Locate the cell with the specified text and output its [x, y] center coordinate. 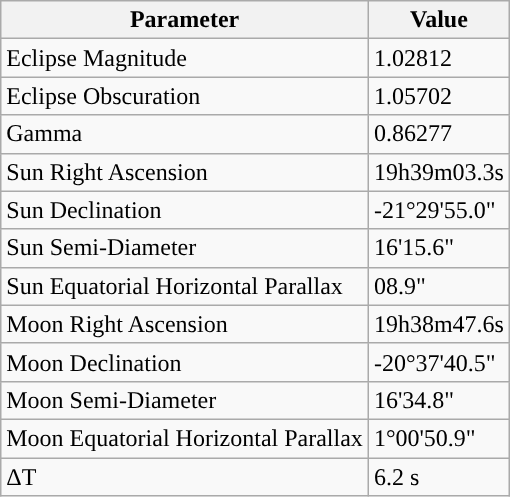
1.05702 [438, 96]
1°00'50.9" [438, 438]
08.9" [438, 286]
-20°37'40.5" [438, 362]
19h38m47.6s [438, 324]
Eclipse Magnitude [185, 58]
Value [438, 20]
19h39m03.3s [438, 172]
1.02812 [438, 58]
Sun Semi-Diameter [185, 248]
Moon Equatorial Horizontal Parallax [185, 438]
Moon Declination [185, 362]
Sun Declination [185, 210]
Eclipse Obscuration [185, 96]
Sun Equatorial Horizontal Parallax [185, 286]
0.86277 [438, 134]
16'15.6" [438, 248]
Moon Right Ascension [185, 324]
Sun Right Ascension [185, 172]
ΔT [185, 477]
Parameter [185, 20]
16'34.8" [438, 400]
6.2 s [438, 477]
Moon Semi-Diameter [185, 400]
-21°29'55.0" [438, 210]
Gamma [185, 134]
